Identify which cell holds the provided text, then report its [X, Y] central coordinate. 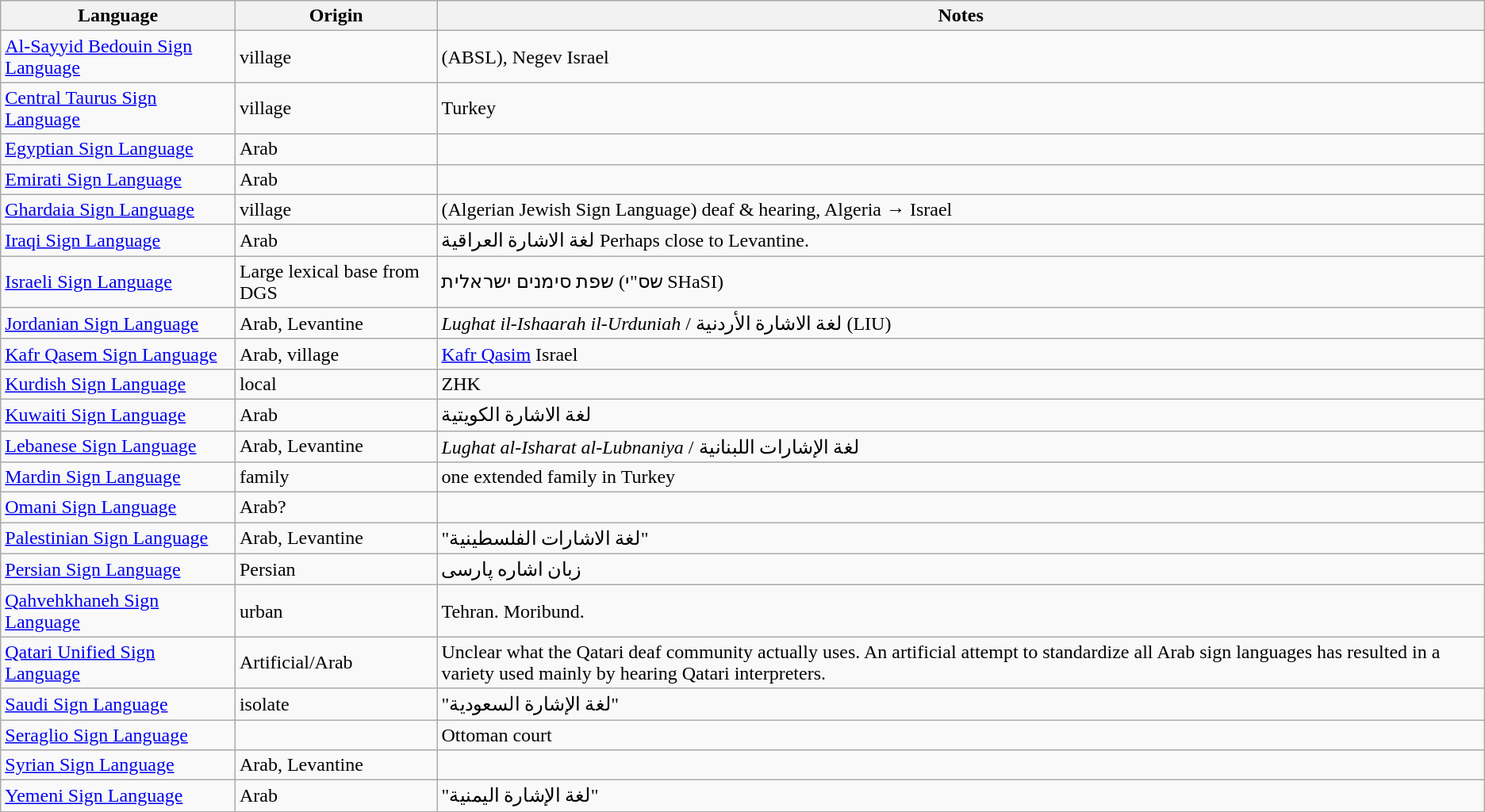
Artificial/Arab [336, 663]
Kuwaiti Sign Language [118, 415]
Al-Sayyid Bedouin Sign Language [118, 57]
Israeli Sign Language [118, 282]
Language [118, 16]
local [336, 384]
Persian Sign Language [118, 569]
urban [336, 611]
Notes [961, 16]
"لغة الإشارة السعودية" [961, 704]
Ottoman court [961, 735]
Kafr Qasem Sign Language [118, 354]
Lughat al-Isharat al-Lubnaniya / لغة الإشارات اللبنانية [961, 446]
ZHK [961, 384]
Origin [336, 16]
Qatari Unified Sign Language [118, 663]
one extended family in Turkey [961, 477]
(ABSL), Negev Israel [961, 57]
Large lexical base from DGS [336, 282]
isolate [336, 704]
Mardin Sign Language [118, 477]
Omani Sign Language [118, 507]
Arab? [336, 507]
Kafr Qasim Israel [961, 354]
Central Taurus Sign Language [118, 108]
Lebanese Sign Language [118, 446]
لغة الاشارة العراقية Perhaps close to Levantine. [961, 240]
Palestinian Sign Language [118, 538]
Egyptian Sign Language [118, 149]
שפת סימנים ישראלית (שס"י SHaSI) [961, 282]
Iraqi Sign Language [118, 240]
Turkey [961, 108]
زبان اشاره پارسى [961, 569]
family [336, 477]
"لغة الاشارات الفلسطينية" [961, 538]
Emirati Sign Language [118, 179]
Qahvehkhaneh Sign Language [118, 611]
Kurdish Sign Language [118, 384]
Seraglio Sign Language [118, 735]
Syrian Sign Language [118, 765]
Jordanian Sign Language [118, 324]
Tehran. Moribund. [961, 611]
Persian [336, 569]
Lughat il-Ishaarah il-Urduniah / لغة الاشارة الأردنية (LIU) [961, 324]
Yemeni Sign Language [118, 796]
(Algerian Jewish Sign Language) deaf & hearing, Algeria → Israel [961, 209]
Ghardaia Sign Language [118, 209]
"لغة الإشارة اليمنية" [961, 796]
Saudi Sign Language [118, 704]
لغة الاشارة الكويتية [961, 415]
Arab, village [336, 354]
